Output the [x, y] coordinate of the center of the cell containing the given text.  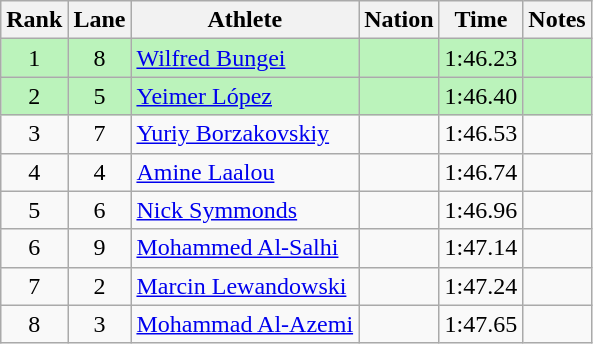
Time [481, 20]
Mohammed Al-Salhi [245, 248]
Athlete [245, 20]
1:46.53 [481, 134]
Nation [399, 20]
Wilfred Bungei [245, 58]
1:46.23 [481, 58]
Amine Laalou [245, 172]
1:47.14 [481, 248]
Yuriy Borzakovskiy [245, 134]
Mohammad Al-Azemi [245, 324]
1:47.65 [481, 324]
Yeimer López [245, 96]
1:46.74 [481, 172]
Nick Symmonds [245, 210]
1:46.96 [481, 210]
9 [100, 248]
Notes [557, 20]
1:46.40 [481, 96]
1:47.24 [481, 286]
Lane [100, 20]
Rank [34, 20]
1 [34, 58]
Marcin Lewandowski [245, 286]
